For the text-containing cell, return its midpoint in (X, Y) coordinate format. 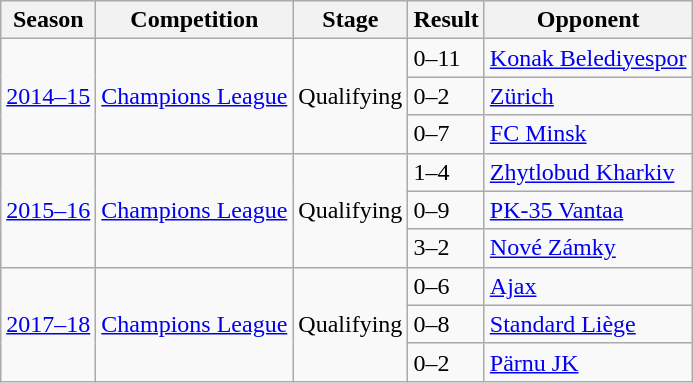
Konak Belediyespor (588, 58)
2015–16 (48, 210)
Zürich (588, 96)
Zhytlobud Kharkiv (588, 172)
2017–18 (48, 324)
Season (48, 20)
Ajax (588, 286)
0–11 (446, 58)
Standard Liège (588, 324)
3–2 (446, 248)
Competition (194, 20)
Pärnu JK (588, 362)
2014–15 (48, 96)
FC Minsk (588, 134)
1–4 (446, 172)
0–7 (446, 134)
Nové Zámky (588, 248)
0–8 (446, 324)
PK-35 Vantaa (588, 210)
Stage (350, 20)
0–9 (446, 210)
Result (446, 20)
Opponent (588, 20)
0–6 (446, 286)
